Extract the [X, Y] coordinate from the center of the cell holding the provided text.  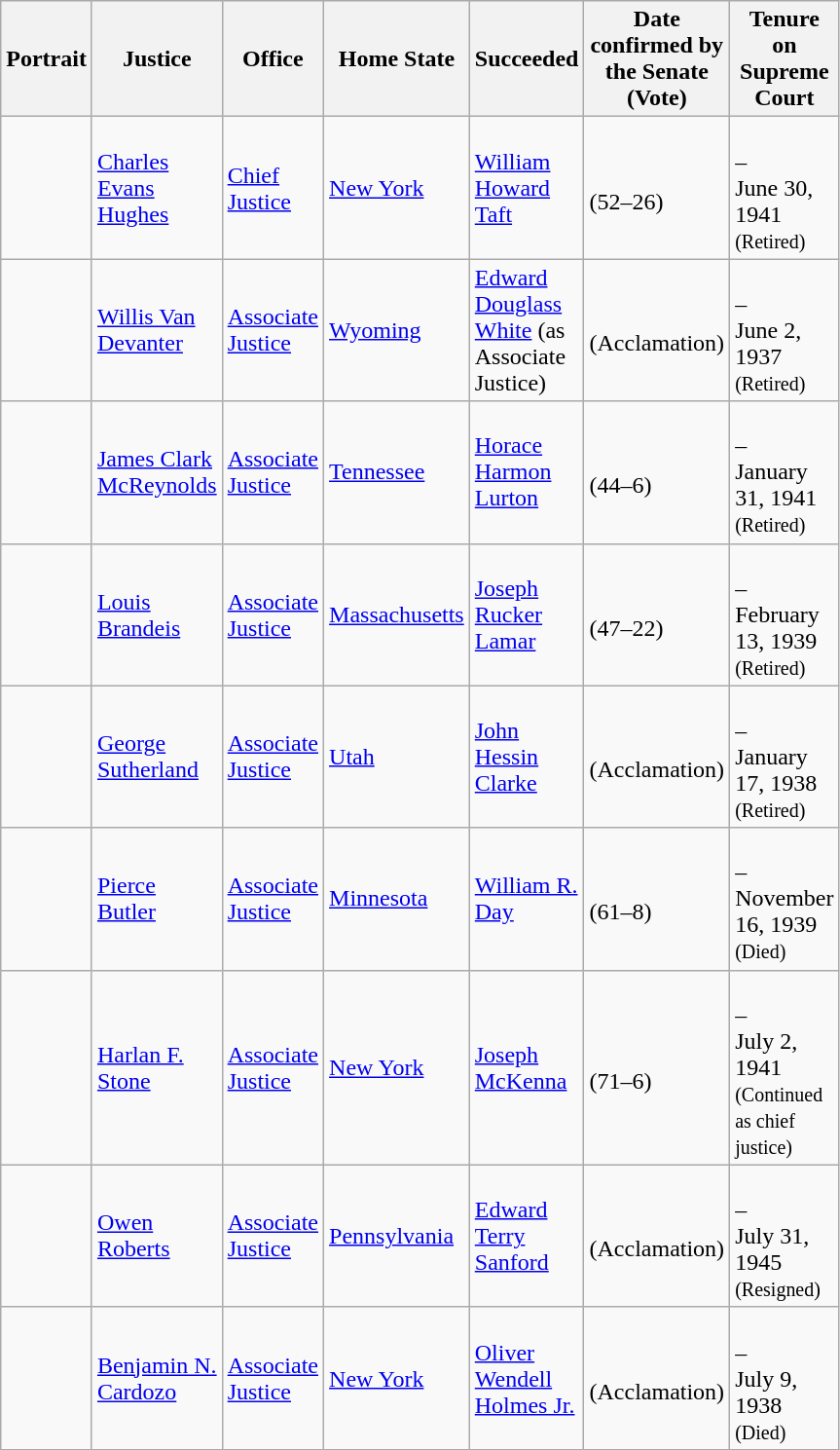
(44–6) [657, 472]
Chief Justice [273, 188]
Minnesota [397, 899]
Louis Brandeis [157, 614]
Succeeded [527, 58]
Joseph Rucker Lamar [527, 614]
Edward Terry Sanford [527, 1236]
(71–6) [657, 1067]
Owen Roberts [157, 1236]
Utah [397, 757]
Justice [157, 58]
Date confirmed by the Senate(Vote) [657, 58]
Wyoming [397, 330]
John Hessin Clarke [527, 757]
Horace Harmon Lurton [527, 472]
–June 30, 1941(Retired) [785, 188]
James Clark McReynolds [157, 472]
(47–22) [657, 614]
–January 17, 1938(Retired) [785, 757]
Pierce Butler [157, 899]
Oliver Wendell Holmes Jr. [527, 1378]
Home State [397, 58]
Harlan F. Stone [157, 1067]
Pennsylvania [397, 1236]
–July 2, 1941(Continued as chief justice) [785, 1067]
George Sutherland [157, 757]
(61–8) [657, 899]
Portrait [47, 58]
Tennessee [397, 472]
–January 31, 1941(Retired) [785, 472]
–February 13, 1939(Retired) [785, 614]
Massachusetts [397, 614]
William Howard Taft [527, 188]
Office [273, 58]
Joseph McKenna [527, 1067]
–June 2, 1937(Retired) [785, 330]
Edward Douglass White (as Associate Justice) [527, 330]
Willis Van Devanter [157, 330]
–July 9, 1938(Died) [785, 1378]
Benjamin N. Cardozo [157, 1378]
–November 16, 1939(Died) [785, 899]
Tenure on Supreme Court [785, 58]
–July 31, 1945(Resigned) [785, 1236]
(52–26) [657, 188]
Charles Evans Hughes [157, 188]
William R. Day [527, 899]
